Determine the [x, y] coordinate at the center of the cell enclosing the given text.  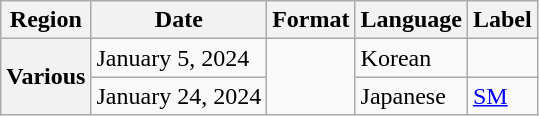
SM [502, 96]
Japanese [411, 96]
January 24, 2024 [179, 96]
Format [311, 20]
Region [46, 20]
Various [46, 77]
Date [179, 20]
January 5, 2024 [179, 58]
Label [502, 20]
Korean [411, 58]
Language [411, 20]
